Determine the [x, y] coordinate at the center of the cell enclosing the given text.  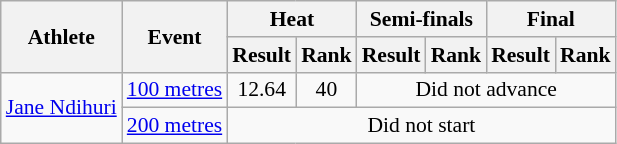
Heat [292, 19]
Event [174, 36]
40 [326, 90]
Jane Ndihuri [62, 108]
Semi-finals [422, 19]
Final [550, 19]
Did not start [421, 126]
Athlete [62, 36]
Did not advance [486, 90]
100 metres [174, 90]
200 metres [174, 126]
12.64 [262, 90]
